Detect which cell encompasses the target text, then output its (x, y) center coordinate. 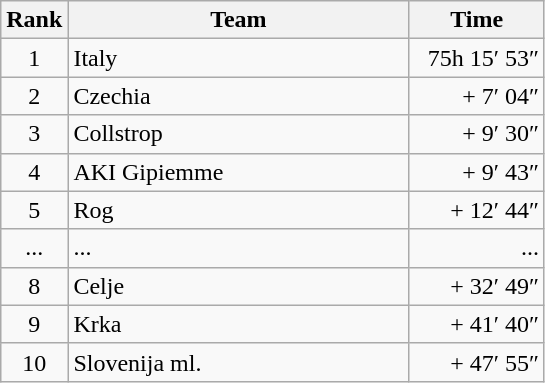
Rog (238, 210)
8 (34, 286)
2 (34, 96)
Collstrop (238, 134)
+ 41′ 40″ (477, 324)
3 (34, 134)
Celje (238, 286)
Krka (238, 324)
Czechia (238, 96)
+ 7′ 04″ (477, 96)
4 (34, 172)
Slovenija ml. (238, 362)
Italy (238, 58)
+ 32′ 49″ (477, 286)
10 (34, 362)
75h 15′ 53″ (477, 58)
+ 12′ 44″ (477, 210)
+ 47′ 55″ (477, 362)
9 (34, 324)
Rank (34, 20)
5 (34, 210)
Time (477, 20)
+ 9′ 43″ (477, 172)
AKI Gipiemme (238, 172)
Team (238, 20)
+ 9′ 30″ (477, 134)
1 (34, 58)
